Determine the (X, Y) coordinate at the center of the cell enclosing the given text.  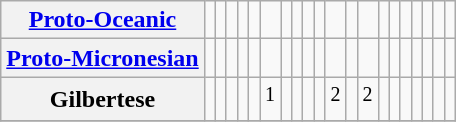
1 (270, 100)
Proto-Oceanic (102, 20)
Proto-Micronesian (102, 58)
Gilbertese (102, 100)
